Pinpoint the cell where the given text exists, returning its (x, y) midpoint coordinate. 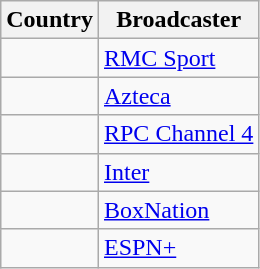
ESPN+ (178, 248)
Country (50, 20)
Inter (178, 172)
BoxNation (178, 210)
RMC Sport (178, 58)
Azteca (178, 96)
Broadcaster (178, 20)
RPC Channel 4 (178, 134)
